Provide the [x, y] coordinate of the cell's center where the given text is located.  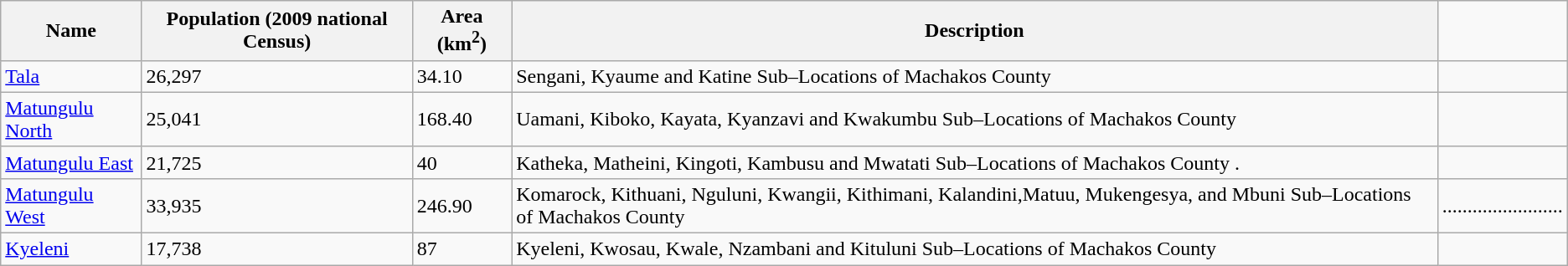
Katheka, Matheini, Kingoti, Kambusu and Mwatati Sub–Locations of Machakos County . [975, 162]
Kyeleni [71, 249]
26,297 [276, 76]
Population (2009 national Census) [276, 31]
21,725 [276, 162]
33,935 [276, 206]
25,041 [276, 119]
87 [462, 249]
Matungulu North [71, 119]
Uamani, Kiboko, Kayata, Kyanzavi and Kwakumbu Sub–Locations of Machakos County [975, 119]
Description [975, 31]
17,738 [276, 249]
Matungulu West [71, 206]
246.90 [462, 206]
34.10 [462, 76]
Area (km2) [462, 31]
Sengani, Kyaume and Katine Sub–Locations of Machakos County [975, 76]
Komarock, Kithuani, Nguluni, Kwangii, Kithimani, Kalandini,Matuu, Mukengesya, and Mbuni Sub–Locations of Machakos County [975, 206]
168.40 [462, 119]
Matungulu East [71, 162]
40 [462, 162]
Name [71, 31]
Kyeleni, Kwosau, Kwale, Nzambani and Kituluni Sub–Locations of Machakos County [975, 249]
Tala [71, 76]
........................ [1503, 206]
